Extract the (X, Y) coordinate from the center of the cell holding the provided text.  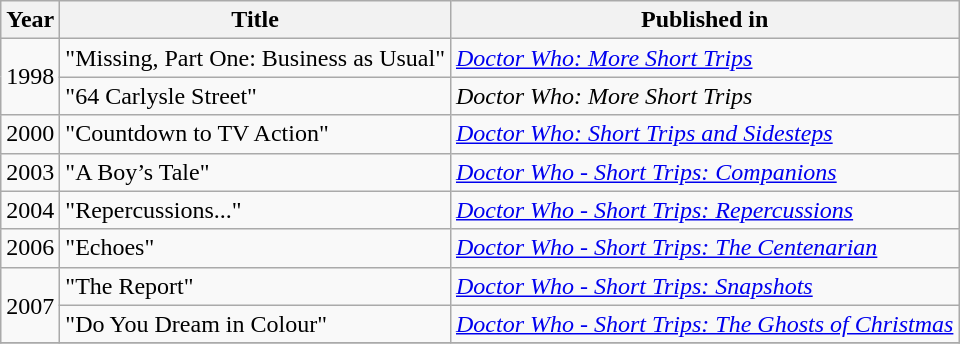
2007 (30, 305)
"Do You Dream in Colour" (256, 324)
Doctor Who: Short Trips and Sidesteps (704, 134)
"Repercussions..." (256, 210)
Doctor Who - Short Trips: The Ghosts of Christmas (704, 324)
"The Report" (256, 286)
Published in (704, 20)
Doctor Who - Short Trips: Companions (704, 172)
"A Boy’s Tale" (256, 172)
2006 (30, 248)
Doctor Who - Short Trips: The Centenarian (704, 248)
Doctor Who - Short Trips: Repercussions (704, 210)
2000 (30, 134)
Year (30, 20)
2004 (30, 210)
"64 Carlysle Street" (256, 96)
"Countdown to TV Action" (256, 134)
2003 (30, 172)
Doctor Who - Short Trips: Snapshots (704, 286)
"Echoes" (256, 248)
1998 (30, 77)
Title (256, 20)
"Missing, Part One: Business as Usual" (256, 58)
